From the cell containing the given text, extract its center point as (x, y) coordinate. 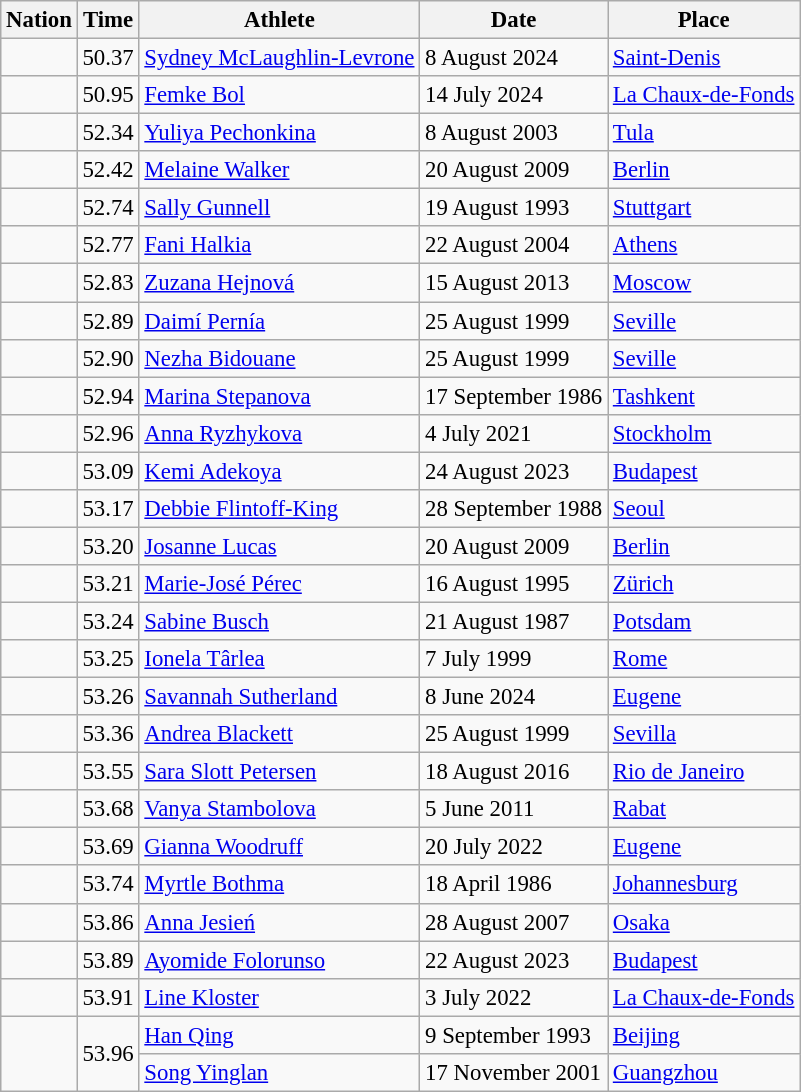
Savannah Sutherland (280, 697)
Date (514, 20)
Zuzana Hejnová (280, 283)
50.95 (108, 95)
Guangzhou (704, 1073)
Nation (39, 20)
Andrea Blackett (280, 734)
Tula (704, 133)
Stockholm (704, 433)
Zürich (704, 584)
Sally Gunnell (280, 208)
Yuliya Pechonkina (280, 133)
28 August 2007 (514, 922)
53.55 (108, 772)
53.36 (108, 734)
Athlete (280, 20)
3 July 2022 (514, 997)
53.86 (108, 922)
Moscow (704, 283)
Beijing (704, 1035)
50.37 (108, 58)
52.83 (108, 283)
Place (704, 20)
52.42 (108, 170)
Stuttgart (704, 208)
53.96 (108, 1054)
53.69 (108, 847)
Osaka (704, 922)
17 November 2001 (514, 1073)
22 August 2023 (514, 960)
Vanya Stambolova (280, 809)
Athens (704, 245)
Sara Slott Petersen (280, 772)
Rabat (704, 809)
53.24 (108, 621)
52.89 (108, 321)
53.68 (108, 809)
Marie-José Pérec (280, 584)
52.34 (108, 133)
Daimí Pernía (280, 321)
17 September 1986 (514, 396)
Anna Ryzhykova (280, 433)
Femke Bol (280, 95)
20 July 2022 (514, 847)
Rio de Janeiro (704, 772)
Han Qing (280, 1035)
53.21 (108, 584)
Time (108, 20)
Seoul (704, 509)
Josanne Lucas (280, 546)
52.96 (108, 433)
16 August 1995 (514, 584)
53.74 (108, 885)
Potsdam (704, 621)
15 August 2013 (514, 283)
Ayomide Folorunso (280, 960)
53.89 (108, 960)
Gianna Woodruff (280, 847)
Sydney McLaughlin-Levrone (280, 58)
Myrtle Bothma (280, 885)
24 August 2023 (514, 471)
8 August 2024 (514, 58)
Anna Jesień (280, 922)
Fani Halkia (280, 245)
52.90 (108, 358)
53.91 (108, 997)
53.09 (108, 471)
53.17 (108, 509)
Ionela Târlea (280, 659)
53.20 (108, 546)
19 August 1993 (514, 208)
53.25 (108, 659)
Debbie Flintoff-King (280, 509)
21 August 1987 (514, 621)
Song Yinglan (280, 1073)
18 August 2016 (514, 772)
53.26 (108, 697)
8 June 2024 (514, 697)
Melaine Walker (280, 170)
8 August 2003 (514, 133)
18 April 1986 (514, 885)
4 July 2021 (514, 433)
Marina Stepanova (280, 396)
Sabine Busch (280, 621)
Kemi Adekoya (280, 471)
Rome (704, 659)
Sevilla (704, 734)
22 August 2004 (514, 245)
14 July 2024 (514, 95)
Tashkent (704, 396)
Saint-Denis (704, 58)
5 June 2011 (514, 809)
9 September 1993 (514, 1035)
7 July 1999 (514, 659)
Nezha Bidouane (280, 358)
52.74 (108, 208)
52.94 (108, 396)
28 September 1988 (514, 509)
Line Kloster (280, 997)
Johannesburg (704, 885)
52.77 (108, 245)
